From the cell containing the given text, extract its center point as [x, y] coordinate. 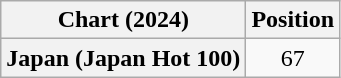
Position [293, 20]
Japan (Japan Hot 100) [124, 58]
Chart (2024) [124, 20]
67 [293, 58]
